Output the (x, y) coordinate of the center of the cell containing the given text.  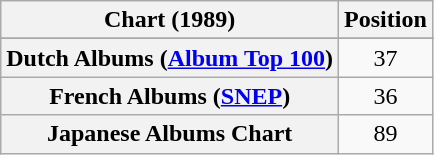
Japanese Albums Chart (170, 134)
36 (386, 96)
Chart (1989) (170, 20)
89 (386, 134)
Position (386, 20)
37 (386, 58)
Dutch Albums (Album Top 100) (170, 58)
French Albums (SNEP) (170, 96)
